Output the [X, Y] coordinate of the center of the cell containing the given text.  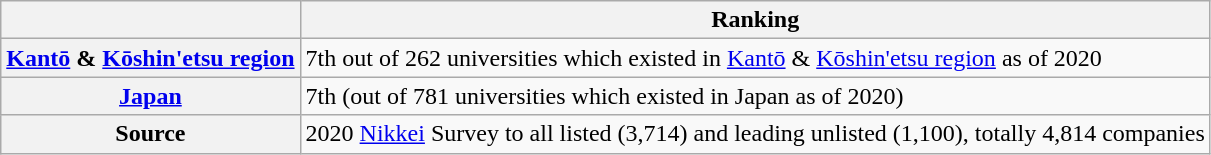
Source [150, 134]
Kantō & Kōshin'etsu region [150, 58]
Japan [150, 96]
7th out of 262 universities which existed in Kantō & Kōshin'etsu region as of 2020 [755, 58]
7th (out of 781 universities which existed in Japan as of 2020) [755, 96]
Ranking [755, 20]
2020 Nikkei Survey to all listed (3,714) and leading unlisted (1,100), totally 4,814 companies [755, 134]
